Capture the cell that displays the provided text and extract its [x, y] central coordinate. 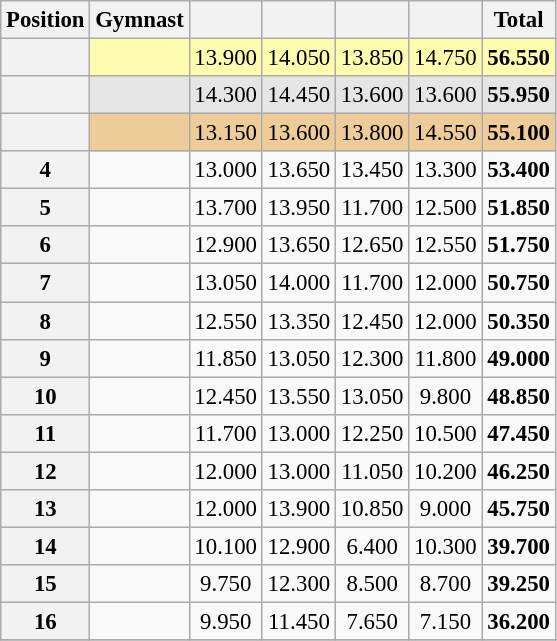
8.700 [446, 584]
47.450 [518, 433]
13.850 [372, 58]
11.800 [446, 358]
9 [46, 358]
6.400 [372, 546]
14.750 [446, 58]
13.150 [226, 133]
55.100 [518, 133]
13.700 [226, 208]
13.300 [446, 170]
6 [46, 245]
5 [46, 208]
11.450 [298, 621]
53.400 [518, 170]
7.650 [372, 621]
14.450 [298, 95]
12.250 [372, 433]
Total [518, 20]
10.850 [372, 509]
51.850 [518, 208]
39.250 [518, 584]
Position [46, 20]
46.250 [518, 471]
8.500 [372, 584]
50.750 [518, 283]
45.750 [518, 509]
14.050 [298, 58]
12 [46, 471]
55.950 [518, 95]
Gymnast [140, 20]
50.350 [518, 321]
14.000 [298, 283]
11.850 [226, 358]
49.000 [518, 358]
9.950 [226, 621]
15 [46, 584]
51.750 [518, 245]
14.300 [226, 95]
9.000 [446, 509]
14.550 [446, 133]
36.200 [518, 621]
9.750 [226, 584]
13 [46, 509]
7 [46, 283]
39.700 [518, 546]
10.200 [446, 471]
56.550 [518, 58]
14 [46, 546]
4 [46, 170]
13.350 [298, 321]
7.150 [446, 621]
16 [46, 621]
10.500 [446, 433]
9.800 [446, 396]
13.800 [372, 133]
13.550 [298, 396]
13.950 [298, 208]
11.050 [372, 471]
10 [46, 396]
8 [46, 321]
11 [46, 433]
12.500 [446, 208]
48.850 [518, 396]
12.650 [372, 245]
10.100 [226, 546]
13.450 [372, 170]
10.300 [446, 546]
